Identify which cell holds the provided text, then report its [X, Y] central coordinate. 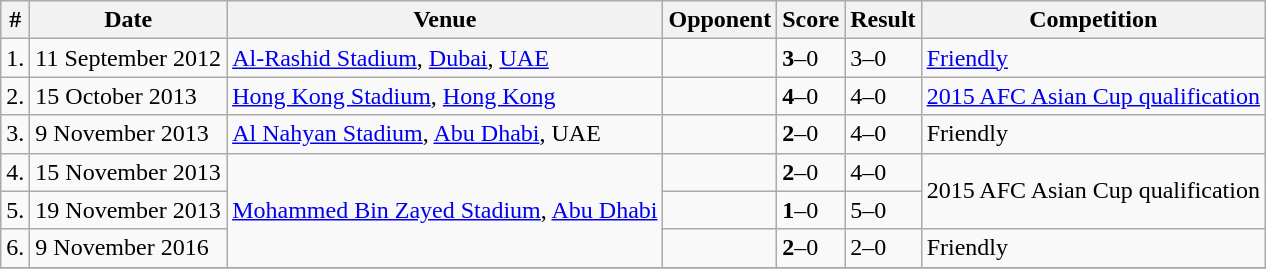
Hong Kong Stadium, Hong Kong [445, 96]
15 November 2013 [128, 172]
1. [16, 58]
Opponent [720, 20]
5–0 [883, 210]
6. [16, 248]
9 November 2016 [128, 248]
Score [811, 20]
Venue [445, 20]
3. [16, 134]
4. [16, 172]
19 November 2013 [128, 210]
2. [16, 96]
15 October 2013 [128, 96]
1–0 [811, 210]
9 November 2013 [128, 134]
# [16, 20]
Result [883, 20]
Competition [1093, 20]
Mohammed Bin Zayed Stadium, Abu Dhabi [445, 210]
Al-Rashid Stadium, Dubai, UAE [445, 58]
Date [128, 20]
5. [16, 210]
11 September 2012 [128, 58]
Al Nahyan Stadium, Abu Dhabi, UAE [445, 134]
